Determine the (X, Y) coordinate at the center of the cell enclosing the given text.  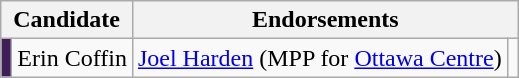
Erin Coffin (72, 58)
Joel Harden (MPP for Ottawa Centre) (320, 58)
Endorsements (325, 20)
Candidate (67, 20)
